Identify which cell holds the provided text, then report its [X, Y] central coordinate. 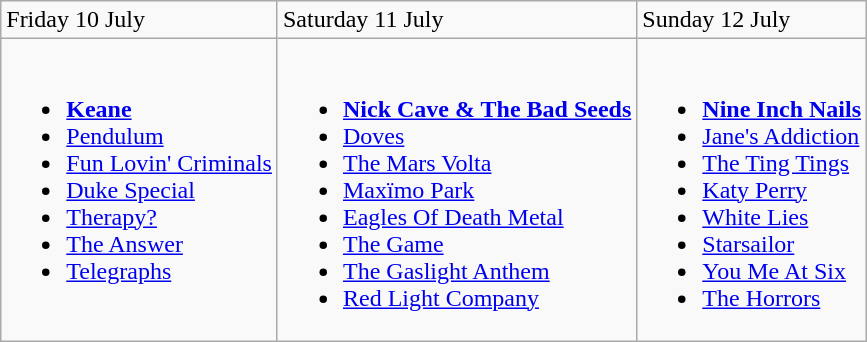
Nick Cave & The Bad SeedsDovesThe Mars VoltaMaxïmo ParkEagles Of Death MetalThe GameThe Gaslight AnthemRed Light Company [456, 190]
KeanePendulumFun Lovin' CriminalsDuke SpecialTherapy?The AnswerTelegraphs [140, 190]
Friday 10 July [140, 20]
Saturday 11 July [456, 20]
Sunday 12 July [752, 20]
Nine Inch NailsJane's AddictionThe Ting TingsKaty PerryWhite LiesStarsailorYou Me At SixThe Horrors [752, 190]
